Locate the cell with the specified text and output its [X, Y] center coordinate. 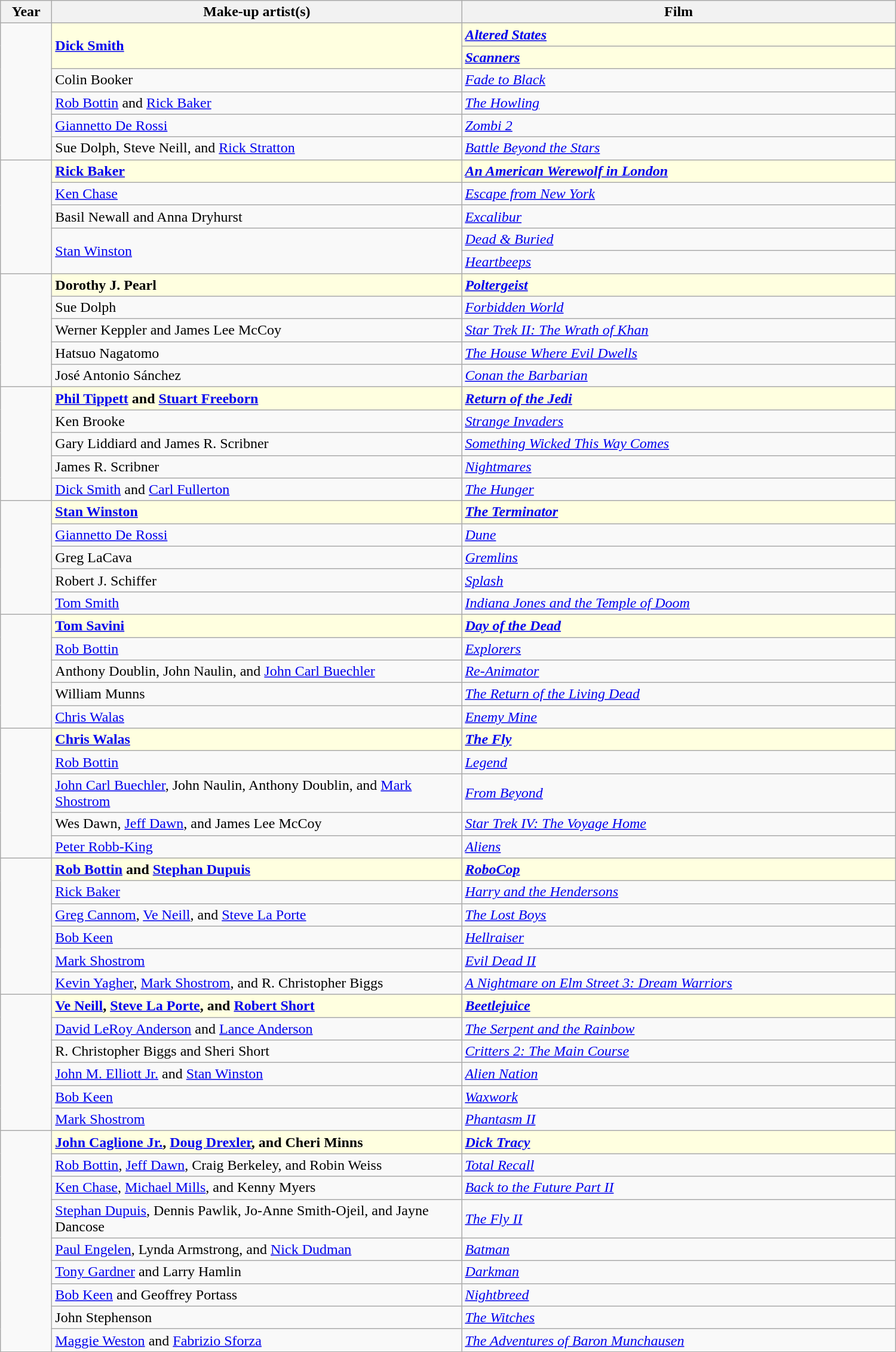
Tom Savini [257, 626]
The Lost Boys [679, 915]
The Return of the Living Dead [679, 694]
Return of the Jedi [679, 398]
Dick Tracy [679, 1142]
Tom Smith [257, 603]
Legend [679, 762]
Film [679, 12]
Excalibur [679, 216]
Dick Smith [257, 46]
Splash [679, 580]
Sue Dolph, Steve Neill, and Rick Stratton [257, 148]
Darkman [679, 1272]
Tony Gardner and Larry Hamlin [257, 1272]
John M. Elliott Jr. and Stan Winston [257, 1074]
José Antonio Sánchez [257, 376]
Escape from New York [679, 194]
Evil Dead II [679, 960]
Rob Bottin and Rick Baker [257, 103]
Werner Keppler and James Lee McCoy [257, 330]
Dead & Buried [679, 239]
The House Where Evil Dwells [679, 353]
Greg LaCava [257, 557]
Back to the Future Part II [679, 1188]
John Caglione Jr., Doug Drexler, and Cheri Minns [257, 1142]
Aliens [679, 847]
R. Christopher Biggs and Sheri Short [257, 1051]
Day of the Dead [679, 626]
Gary Liddiard and James R. Scribner [257, 444]
John Carl Buechler, John Naulin, Anthony Doublin, and Mark Shostrom [257, 793]
The Fly [679, 740]
Star Trek II: The Wrath of Khan [679, 330]
Phantasm II [679, 1120]
Ken Chase [257, 194]
Robert J. Schiffer [257, 580]
Zombi 2 [679, 125]
Rob Bottin, Jeff Dawn, Craig Berkeley, and Robin Weiss [257, 1165]
David LeRoy Anderson and Lance Anderson [257, 1028]
Explorers [679, 648]
Poltergeist [679, 285]
The Serpent and the Rainbow [679, 1028]
Dune [679, 535]
Peter Robb-King [257, 847]
Stephan Dupuis, Dennis Pawlik, Jo-Anne Smith-Ojeil, and Jayne Dancose [257, 1219]
The Fly II [679, 1219]
Fade to Black [679, 80]
William Munns [257, 694]
The Hunger [679, 489]
James R. Scribner [257, 467]
Alien Nation [679, 1074]
Battle Beyond the Stars [679, 148]
Anthony Doublin, John Naulin, and John Carl Buechler [257, 672]
The Terminator [679, 512]
Re-Animator [679, 672]
Hellraiser [679, 937]
Dorothy J. Pearl [257, 285]
Conan the Barbarian [679, 376]
Ken Brooke [257, 421]
Gremlins [679, 557]
Nightmares [679, 467]
Altered States [679, 35]
Batman [679, 1249]
Bob Keen and Geoffrey Portass [257, 1295]
Sue Dolph [257, 308]
Critters 2: The Main Course [679, 1051]
Year [26, 12]
Scanners [679, 57]
Paul Engelen, Lynda Armstrong, and Nick Dudman [257, 1249]
Basil Newall and Anna Dryhurst [257, 216]
Colin Booker [257, 80]
Waxwork [679, 1097]
John Stephenson [257, 1317]
The Adventures of Baron Munchausen [679, 1340]
The Witches [679, 1317]
From Beyond [679, 793]
Enemy Mine [679, 717]
Forbidden World [679, 308]
Ve Neill, Steve La Porte, and Robert Short [257, 1005]
Greg Cannom, Ve Neill, and Steve La Porte [257, 915]
Ken Chase, Michael Mills, and Kenny Myers [257, 1188]
Maggie Weston and Fabrizio Sforza [257, 1340]
RoboCop [679, 869]
Total Recall [679, 1165]
A Nightmare on Elm Street 3: Dream Warriors [679, 983]
Wes Dawn, Jeff Dawn, and James Lee McCoy [257, 824]
Nightbreed [679, 1295]
An American Werewolf in London [679, 171]
Phil Tippett and Stuart Freeborn [257, 398]
Something Wicked This Way Comes [679, 444]
Rob Bottin and Stephan Dupuis [257, 869]
Dick Smith and Carl Fullerton [257, 489]
Kevin Yagher, Mark Shostrom, and R. Christopher Biggs [257, 983]
The Howling [679, 103]
Beetlejuice [679, 1005]
Harry and the Hendersons [679, 892]
Star Trek IV: The Voyage Home [679, 824]
Heartbeeps [679, 262]
Strange Invaders [679, 421]
Indiana Jones and the Temple of Doom [679, 603]
Hatsuo Nagatomo [257, 353]
Make-up artist(s) [257, 12]
